Extract the [X, Y] coordinate from the center of the cell holding the provided text.  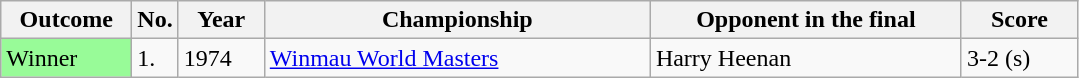
Championship [457, 20]
Outcome [66, 20]
1974 [221, 58]
Score [1019, 20]
No. [155, 20]
Harry Heenan [806, 58]
Year [221, 20]
Winmau World Masters [457, 58]
Opponent in the final [806, 20]
Winner [66, 58]
1. [155, 58]
3-2 (s) [1019, 58]
